Search for the cell housing the specified text and yield its (X, Y) center coordinate. 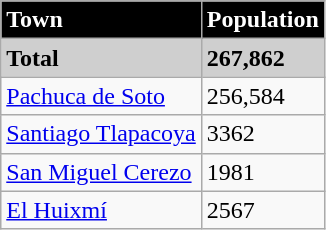
Total (102, 58)
1981 (262, 172)
2567 (262, 210)
Town (102, 20)
3362 (262, 134)
256,584 (262, 96)
Population (262, 20)
El Huixmí (102, 210)
Pachuca de Soto (102, 96)
267,862 (262, 58)
San Miguel Cerezo (102, 172)
Santiago Tlapacoya (102, 134)
